Locate the cell with the specified text and output its [X, Y] center coordinate. 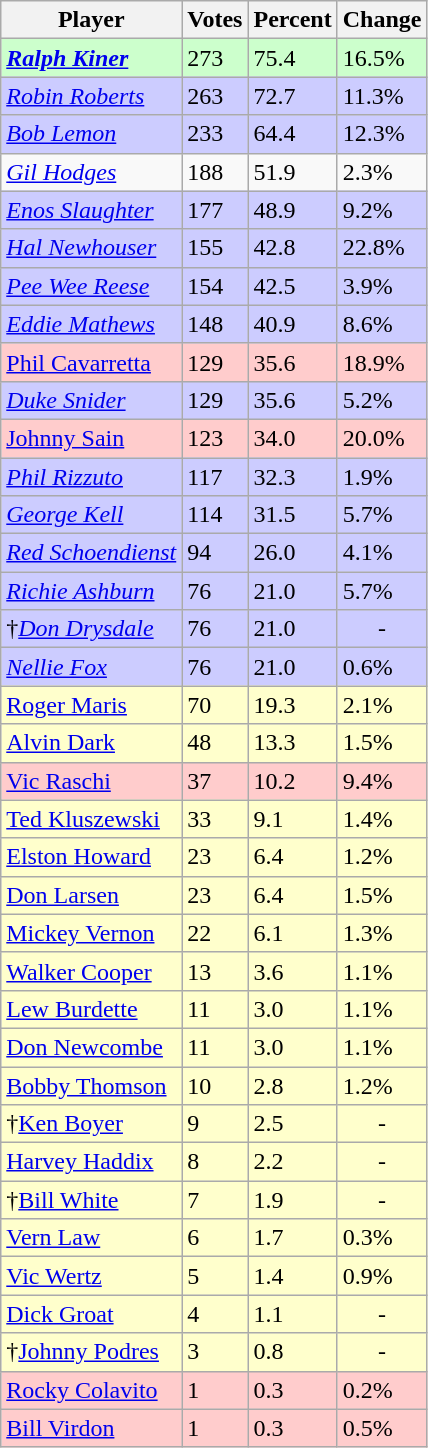
4 [215, 1314]
1.9 [292, 1200]
Phil Rizzuto [92, 477]
†Don Drysdale [92, 629]
9.2% [382, 210]
0.8 [292, 1352]
155 [215, 248]
32.3 [292, 477]
Percent [292, 20]
Duke Snider [92, 400]
Ralph Kiner [92, 58]
3.9% [382, 286]
†Ken Boyer [92, 1124]
0.6% [382, 667]
Bobby Thomson [92, 1085]
Votes [215, 20]
Bob Lemon [92, 134]
0.5% [382, 1428]
114 [215, 515]
1.1 [292, 1314]
20.0% [382, 438]
148 [215, 324]
Harvey Haddix [92, 1162]
154 [215, 286]
Eddie Mathews [92, 324]
9.4% [382, 781]
123 [215, 438]
31.5 [292, 515]
22.8% [382, 248]
19.3 [292, 705]
1.7 [292, 1238]
George Kell [92, 515]
8 [215, 1162]
34.0 [292, 438]
2.1% [382, 705]
Player [92, 20]
Enos Slaughter [92, 210]
33 [215, 819]
5.2% [382, 400]
48 [215, 743]
Dick Groat [92, 1314]
Lew Burdette [92, 1009]
1.4% [382, 819]
188 [215, 172]
Bill Virdon [92, 1428]
9.1 [292, 819]
37 [215, 781]
3 [215, 1352]
22 [215, 933]
72.7 [292, 96]
48.9 [292, 210]
Phil Cavarretta [92, 362]
42.5 [292, 286]
177 [215, 210]
Pee Wee Reese [92, 286]
13.3 [292, 743]
Walker Cooper [92, 971]
6 [215, 1238]
2.5 [292, 1124]
51.9 [292, 172]
273 [215, 58]
233 [215, 134]
2.2 [292, 1162]
117 [215, 477]
6.1 [292, 933]
Ted Kluszewski [92, 819]
70 [215, 705]
Vic Wertz [92, 1276]
1.3% [382, 933]
1.9% [382, 477]
12.3% [382, 134]
10 [215, 1085]
Vern Law [92, 1238]
Rocky Colavito [92, 1390]
†Bill White [92, 1200]
26.0 [292, 553]
Hal Newhouser [92, 248]
0.3% [382, 1238]
16.5% [382, 58]
13 [215, 971]
Richie Ashburn [92, 591]
11.3% [382, 96]
9 [215, 1124]
42.8 [292, 248]
64.4 [292, 134]
Red Schoendienst [92, 553]
0.9% [382, 1276]
1.4 [292, 1276]
Don Larsen [92, 895]
4.1% [382, 553]
†Johnny Podres [92, 1352]
Robin Roberts [92, 96]
2.8 [292, 1085]
Vic Raschi [92, 781]
8.6% [382, 324]
18.9% [382, 362]
94 [215, 553]
5 [215, 1276]
Mickey Vernon [92, 933]
Change [382, 20]
2.3% [382, 172]
Johnny Sain [92, 438]
40.9 [292, 324]
Nellie Fox [92, 667]
263 [215, 96]
3.6 [292, 971]
Don Newcombe [92, 1047]
10.2 [292, 781]
Roger Maris [92, 705]
0.2% [382, 1390]
75.4 [292, 58]
Gil Hodges [92, 172]
Alvin Dark [92, 743]
Elston Howard [92, 857]
7 [215, 1200]
